Return the (X, Y) coordinate for the center point of the cell that contains the specified text.  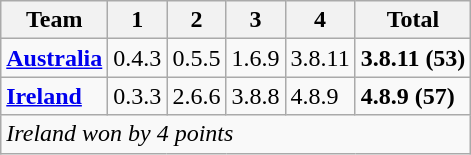
1 (138, 20)
1.6.9 (256, 58)
4.8.9 (320, 96)
3 (256, 20)
3.8.11 (53) (413, 58)
Australia (54, 58)
2 (196, 20)
0.3.3 (138, 96)
3.8.8 (256, 96)
4.8.9 (57) (413, 96)
0.5.5 (196, 58)
Team (54, 20)
0.4.3 (138, 58)
Ireland (54, 96)
Total (413, 20)
3.8.11 (320, 58)
4 (320, 20)
Ireland won by 4 points (236, 134)
2.6.6 (196, 96)
